For the text-containing cell, return its midpoint in (x, y) coordinate format. 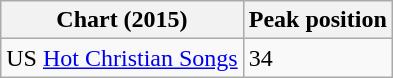
34 (318, 58)
US Hot Christian Songs (122, 58)
Peak position (318, 20)
Chart (2015) (122, 20)
